From the cell containing the given text, extract its center point as [x, y] coordinate. 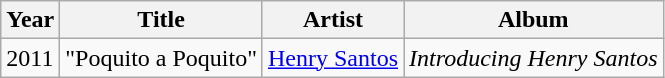
Album [534, 20]
Artist [332, 20]
2011 [30, 58]
Henry Santos [332, 58]
Year [30, 20]
Introducing Henry Santos [534, 58]
Title [162, 20]
"Poquito a Poquito" [162, 58]
